For the text-containing cell, return its midpoint in (X, Y) coordinate format. 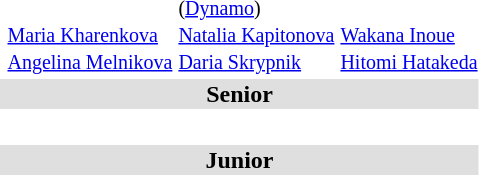
Senior (240, 94)
Junior (240, 160)
